Detect which cell encompasses the target text, then output its [X, Y] center coordinate. 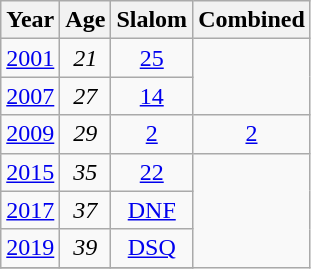
Year [30, 20]
37 [86, 210]
35 [86, 172]
2015 [30, 172]
2007 [30, 96]
Slalom [152, 20]
21 [86, 58]
2019 [30, 248]
Age [86, 20]
2009 [30, 134]
Combined [252, 20]
2017 [30, 210]
14 [152, 96]
DSQ [152, 248]
25 [152, 58]
2001 [30, 58]
27 [86, 96]
29 [86, 134]
39 [86, 248]
DNF [152, 210]
22 [152, 172]
